Capture the cell that displays the provided text and extract its (x, y) central coordinate. 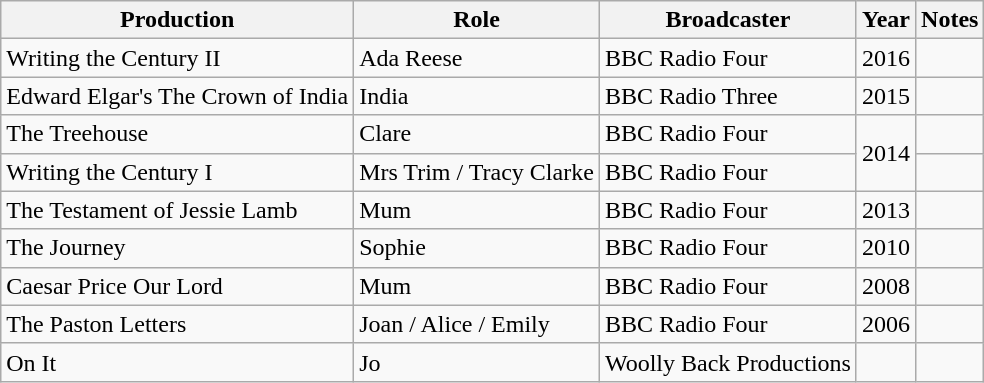
2016 (886, 58)
The Treehouse (178, 134)
Broadcaster (728, 20)
The Paston Letters (178, 324)
The Testament of Jessie Lamb (178, 210)
Production (178, 20)
Sophie (477, 248)
2015 (886, 96)
BBC Radio Three (728, 96)
2006 (886, 324)
Year (886, 20)
Clare (477, 134)
Edward Elgar's The Crown of India (178, 96)
Writing the Century I (178, 172)
On It (178, 362)
India (477, 96)
The Journey (178, 248)
Woolly Back Productions (728, 362)
Role (477, 20)
Notes (950, 20)
Caesar Price Our Lord (178, 286)
2013 (886, 210)
Jo (477, 362)
Joan / Alice / Emily (477, 324)
Mrs Trim / Tracy Clarke (477, 172)
2008 (886, 286)
2014 (886, 153)
Writing the Century II (178, 58)
Ada Reese (477, 58)
2010 (886, 248)
